Return the [x, y] coordinate for the center point of the cell that contains the specified text.  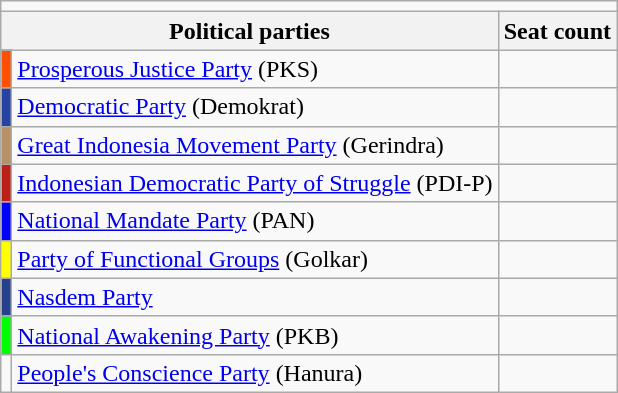
Indonesian Democratic Party of Struggle (PDI-P) [255, 183]
Political parties [250, 31]
Nasdem Party [255, 297]
Seat count [557, 31]
Prosperous Justice Party (PKS) [255, 69]
Party of Functional Groups (Golkar) [255, 259]
National Awakening Party (PKB) [255, 335]
National Mandate Party (PAN) [255, 221]
Democratic Party (Demokrat) [255, 107]
People's Conscience Party (Hanura) [255, 373]
Great Indonesia Movement Party (Gerindra) [255, 145]
